Identify which cell holds the provided text, then report its (x, y) central coordinate. 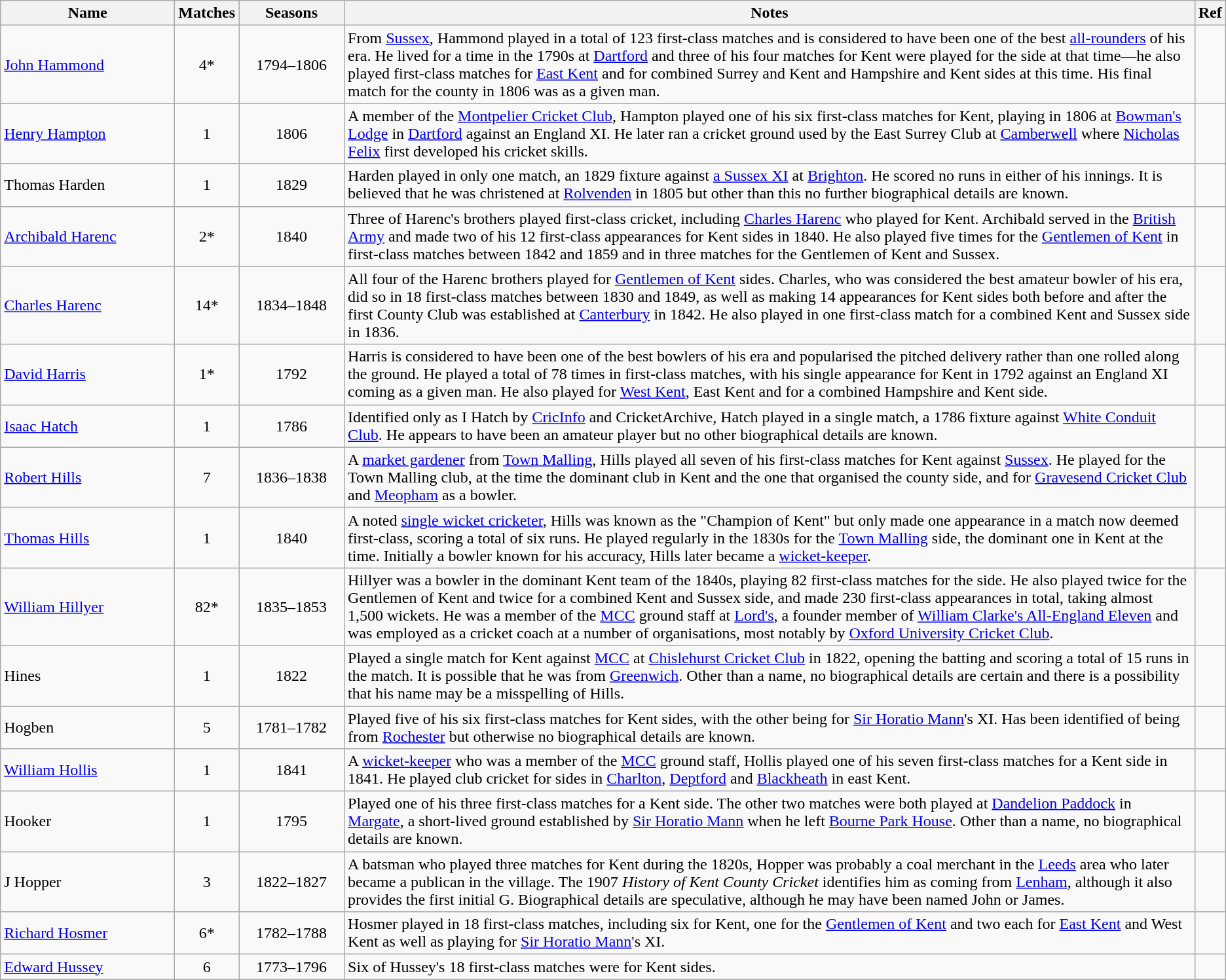
1795 (292, 822)
7 (207, 477)
1806 (292, 134)
2* (207, 236)
82* (207, 606)
William Hillyer (88, 606)
1781–1782 (292, 727)
William Hollis (88, 770)
Edward Hussey (88, 967)
1834–1848 (292, 305)
1822 (292, 676)
Ref (1210, 13)
Six of Hussey's 18 first-class matches were for Kent sides. (770, 967)
1782–1788 (292, 934)
John Hammond (88, 64)
Robert Hills (88, 477)
1773–1796 (292, 967)
6 (207, 967)
J Hopper (88, 882)
1829 (292, 185)
Hines (88, 676)
Richard Hosmer (88, 934)
6* (207, 934)
Isaac Hatch (88, 426)
Henry Hampton (88, 134)
1835–1853 (292, 606)
Hooker (88, 822)
1792 (292, 374)
Thomas Hills (88, 537)
Notes (770, 13)
Charles Harenc (88, 305)
1836–1838 (292, 477)
Matches (207, 13)
Thomas Harden (88, 185)
Seasons (292, 13)
14* (207, 305)
3 (207, 882)
Hogben (88, 727)
4* (207, 64)
1794–1806 (292, 64)
1822–1827 (292, 882)
David Harris (88, 374)
1* (207, 374)
Archibald Harenc (88, 236)
Name (88, 13)
1841 (292, 770)
1786 (292, 426)
5 (207, 727)
